Detect which cell encompasses the target text, then output its (X, Y) center coordinate. 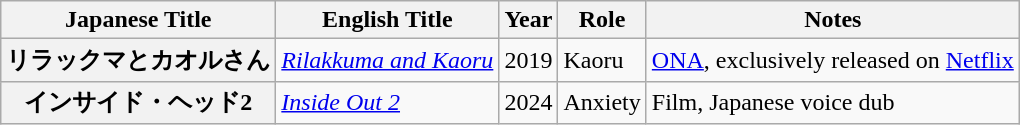
ONA, exclusively released on Netflix (832, 60)
Inside Out 2 (388, 102)
2019 (528, 60)
Film, Japanese voice dub (832, 102)
Notes (832, 20)
Kaoru (602, 60)
リラックマとカオルさん (138, 60)
Japanese Title (138, 20)
2024 (528, 102)
Anxiety (602, 102)
English Title (388, 20)
Role (602, 20)
Year (528, 20)
Rilakkuma and Kaoru (388, 60)
インサイド・ヘッド2 (138, 102)
